Output the [X, Y] coordinate of the center of the cell containing the given text.  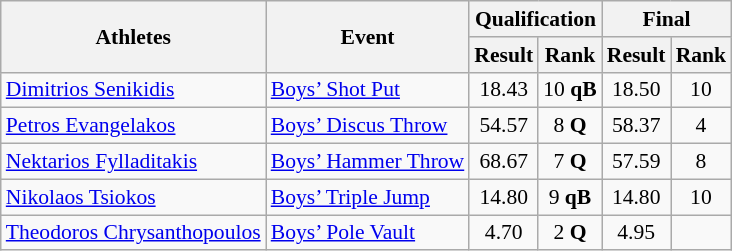
Qualification [535, 19]
Nektarios Fylladitakis [134, 162]
Boys’ Triple Jump [368, 197]
4.95 [636, 233]
8 [702, 162]
18.50 [636, 90]
8 Q [570, 126]
54.57 [504, 126]
10 qB [570, 90]
Final [666, 19]
Petros Evangelakos [134, 126]
58.37 [636, 126]
Boys’ Discus Throw [368, 126]
7 Q [570, 162]
2 Q [570, 233]
Athletes [134, 36]
9 qB [570, 197]
57.59 [636, 162]
Boys’ Shot Put [368, 90]
4 [702, 126]
Dimitrios Senikidis [134, 90]
Event [368, 36]
Nikolaos Tsiokos [134, 197]
Boys’ Pole Vault [368, 233]
Boys’ Hammer Throw [368, 162]
4.70 [504, 233]
68.67 [504, 162]
18.43 [504, 90]
Theodoros Chrysanthopoulos [134, 233]
